From the cell containing the given text, extract its center point as [X, Y] coordinate. 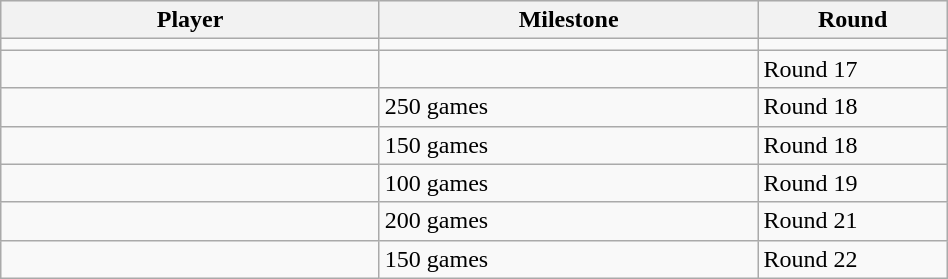
Milestone [568, 20]
Round 19 [852, 183]
Round [852, 20]
250 games [568, 107]
200 games [568, 221]
Round 22 [852, 259]
Round 21 [852, 221]
Player [190, 20]
Round 17 [852, 69]
100 games [568, 183]
